Identify which cell holds the provided text, then report its (x, y) central coordinate. 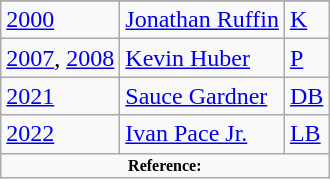
2021 (60, 96)
Sauce Gardner (202, 96)
Kevin Huber (202, 58)
LB (306, 134)
K (306, 20)
P (306, 58)
Reference: (165, 165)
Jonathan Ruffin (202, 20)
2000 (60, 20)
2007, 2008 (60, 58)
DB (306, 96)
Ivan Pace Jr. (202, 134)
2022 (60, 134)
